Scan for the cell matching the given text and deliver its [X, Y] coordinate at center. 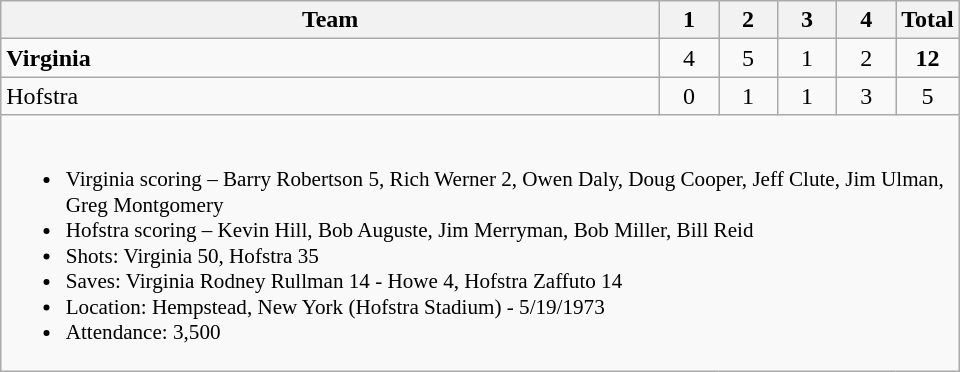
Team [330, 20]
12 [928, 58]
Hofstra [330, 96]
Total [928, 20]
0 [688, 96]
Virginia [330, 58]
